Detect which cell encompasses the target text, then output its (x, y) center coordinate. 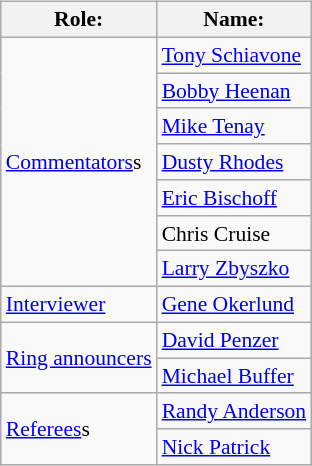
Tony Schiavone (234, 55)
Mike Tenay (234, 126)
Dusty Rhodes (234, 162)
Randy Anderson (234, 411)
Eric Bischoff (234, 198)
Larry Zbyszko (234, 269)
Nick Patrick (234, 447)
Chris Cruise (234, 233)
Bobby Heenan (234, 91)
David Penzer (234, 340)
Interviewer (79, 305)
Name: (234, 20)
Commentatorss (79, 162)
Refereess (79, 428)
Michael Buffer (234, 376)
Gene Okerlund (234, 305)
Ring announcers (79, 358)
Role: (79, 20)
